Pinpoint the cell where the given text exists, returning its (X, Y) midpoint coordinate. 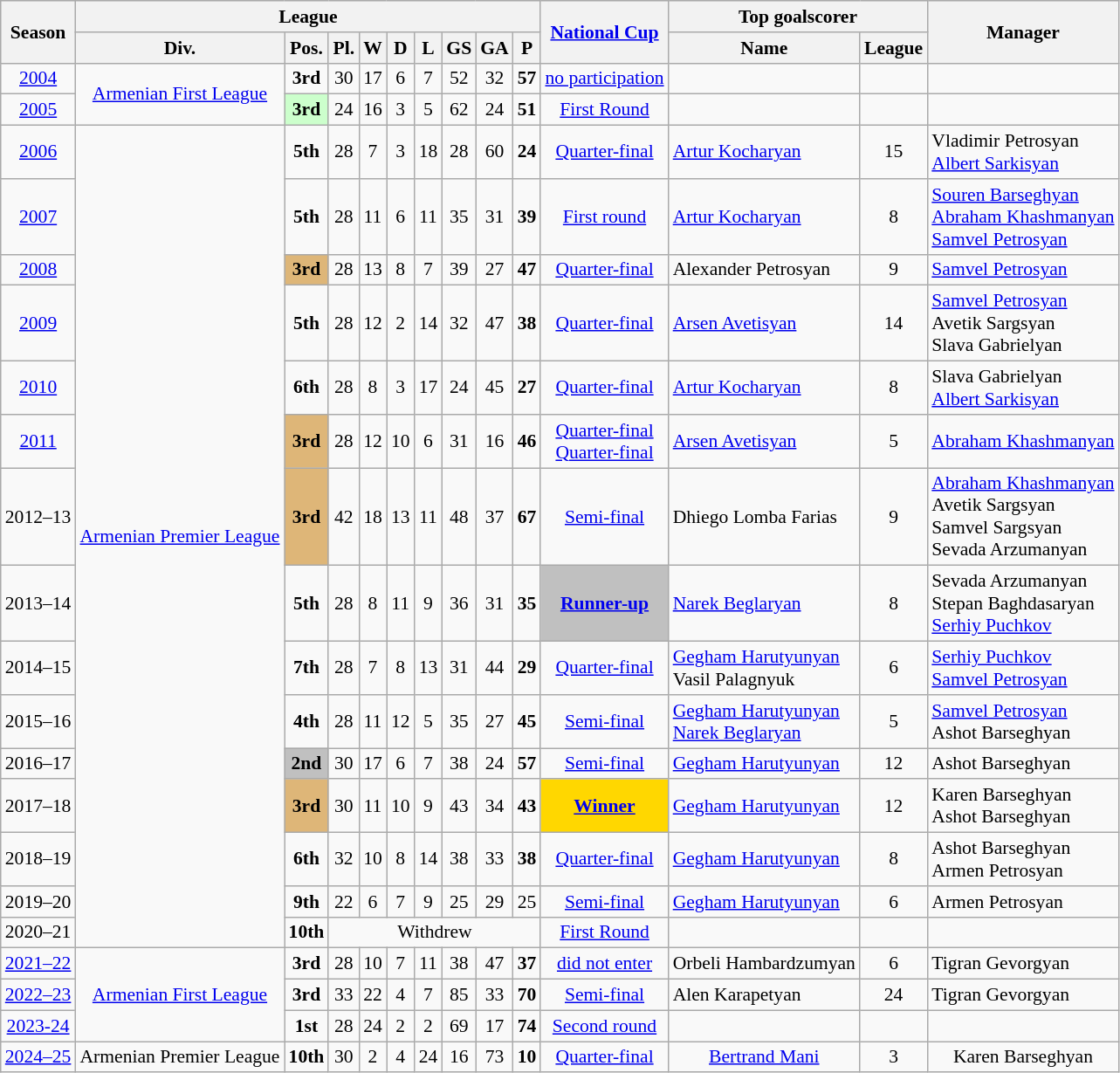
2022–23 (38, 995)
GA (494, 48)
Ashot Barseghyan (1023, 764)
Name (765, 48)
4th (307, 721)
Div. (180, 48)
Dhiego Lomba Farias (765, 517)
2023-24 (38, 1026)
Second round (604, 1026)
D (401, 48)
Pl. (344, 48)
7th (307, 669)
First round (604, 217)
Serhiy Puchkov Samvel Petrosyan (1023, 669)
Karen Barseghyan (1023, 1057)
48 (459, 517)
69 (459, 1026)
Withdrew (435, 932)
2019–20 (38, 902)
2017–18 (38, 807)
2005 (38, 110)
51 (527, 110)
Quarter-final Quarter-final (604, 442)
Samvel Petrosyan Avetik Sargsyan Slava Gabrielyan (1023, 323)
Alexander Petrosyan (765, 270)
Manager (1023, 31)
70 (527, 995)
Abraham Khashmanyan Avetik Sargsyan Samvel Sargsyan Sevada Arzumanyan (1023, 517)
Karen Barseghyan Ashot Barseghyan (1023, 807)
Season (38, 31)
Armen Petrosyan (1023, 902)
2014–15 (38, 669)
W (373, 48)
73 (494, 1057)
2nd (307, 764)
Runner-up (604, 604)
74 (527, 1026)
Vladimir Petrosyan Albert Sarkisyan (1023, 152)
Gegham Harutyunyan Vasil Palagnyuk (765, 669)
15 (894, 152)
62 (459, 110)
2007 (38, 217)
Ashot Barseghyan Armen Petrosyan (1023, 859)
46 (527, 442)
Top goalscorer (798, 17)
Winner (604, 807)
34 (494, 807)
67 (527, 517)
Slava Gabrielyan Albert Sarkisyan (1023, 388)
P (527, 48)
2010 (38, 388)
Bertrand Mani (765, 1057)
44 (494, 669)
2015–16 (38, 721)
Samvel Petrosyan (1023, 270)
2008 (38, 270)
2024–25 (38, 1057)
Sevada Arzumanyan Stepan Baghdasaryan Serhiy Puchkov (1023, 604)
52 (459, 79)
85 (459, 995)
2011 (38, 442)
Samvel Petrosyan Ashot Barseghyan (1023, 721)
42 (344, 517)
2006 (38, 152)
L (429, 48)
60 (494, 152)
National Cup (604, 31)
Gegham Harutyunyan Narek Beglaryan (765, 721)
GS (459, 48)
Pos. (307, 48)
Abraham Khashmanyan (1023, 442)
2016–17 (38, 764)
Alen Karapetyan (765, 995)
2021–22 (38, 964)
2004 (38, 79)
did not enter (604, 964)
Narek Beglaryan (765, 604)
no participation (604, 79)
2018–19 (38, 859)
2013–14 (38, 604)
Souren Barseghyan Abraham Khashmanyan Samvel Petrosyan (1023, 217)
2009 (38, 323)
9th (307, 902)
36 (459, 604)
Orbeli Hambardzumyan (765, 964)
1st (307, 1026)
2020–21 (38, 932)
2012–13 (38, 517)
